Determine the [x, y] coordinate at the center of the cell enclosing the given text.  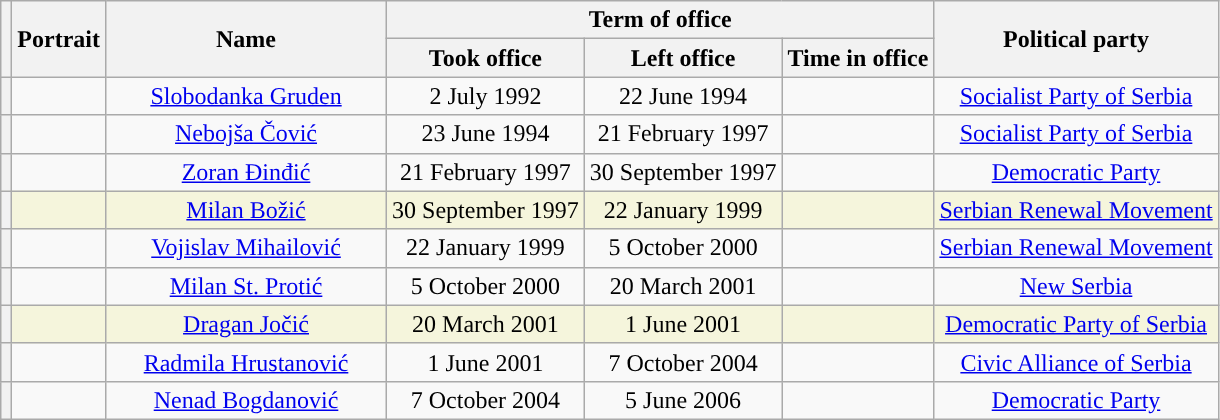
Democratic Party of Serbia [1076, 324]
New Serbia [1076, 286]
Milan St. Protić [246, 286]
Nebojša Čović [246, 134]
Radmila Hrustanović [246, 362]
Time in office [858, 58]
Nenad Bogdanović [246, 400]
Portrait [59, 39]
Took office [486, 58]
Name [246, 39]
22 June 1994 [683, 96]
5 June 2006 [683, 400]
Term of office [660, 20]
Dragan Jočić [246, 324]
Political party [1076, 39]
2 July 1992 [486, 96]
Left office [683, 58]
Vojislav Mihailović [246, 248]
Slobodanka Gruden [246, 96]
Milan Božić [246, 210]
23 June 1994 [486, 134]
Zoran Đinđić [246, 172]
Civic Alliance of Serbia [1076, 362]
